Return [x, y] of the center of cell containing provided text 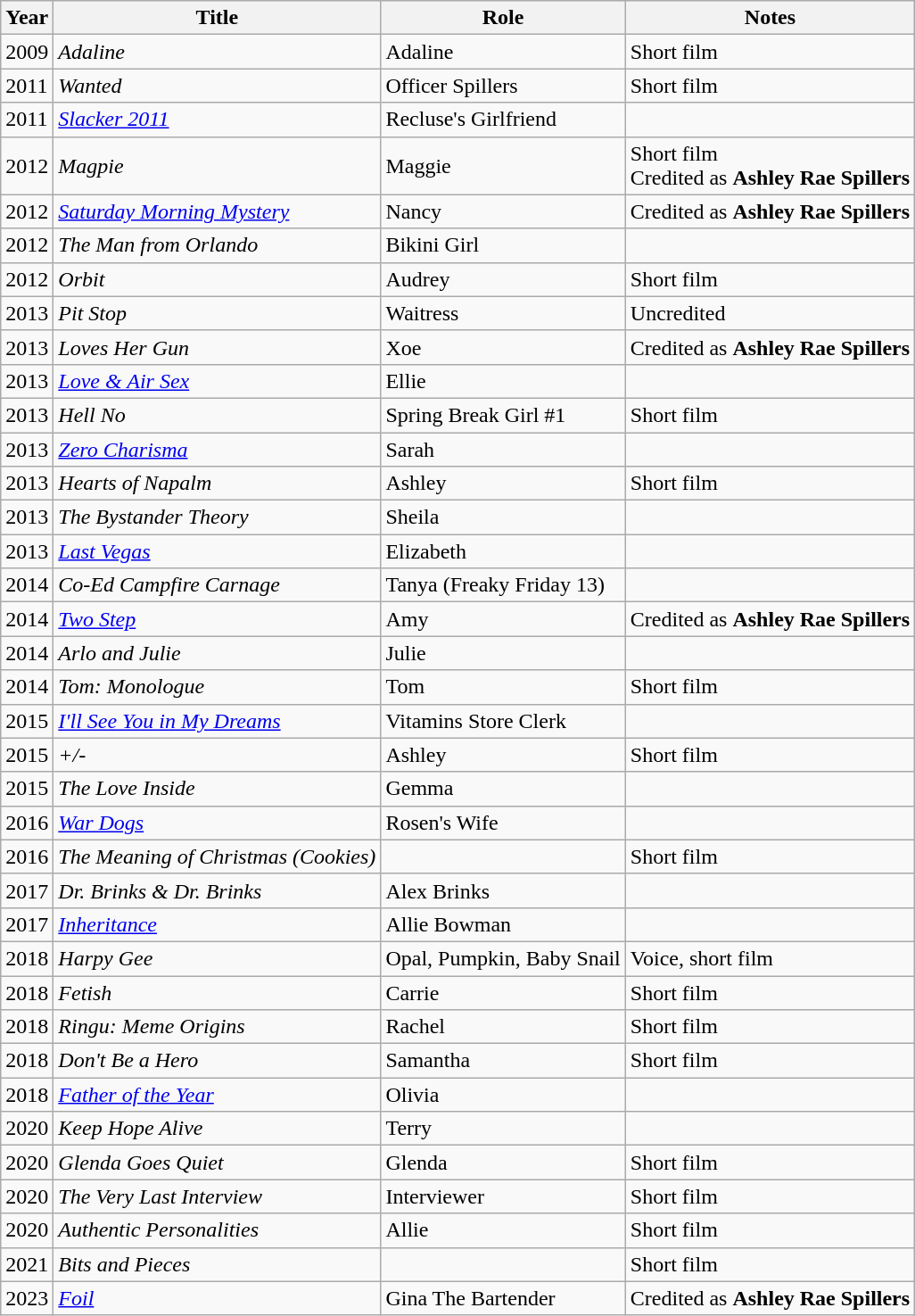
Ellie [503, 381]
Slacker 2011 [218, 120]
The Man from Orlando [218, 245]
Waitress [503, 313]
Saturday Morning Mystery [218, 211]
Gemma [503, 789]
Allie Bowman [503, 924]
Amy [503, 619]
Hearts of Napalm [218, 484]
Love & Air Sex [218, 381]
The Meaning of Christmas (Cookies) [218, 857]
Rachel [503, 1027]
Hell No [218, 415]
Short filmCredited as Ashley Rae Spillers [770, 166]
Notes [770, 18]
2021 [27, 1264]
Keep Hope Alive [218, 1129]
Terry [503, 1129]
Voice, short film [770, 958]
Spring Break Girl #1 [503, 415]
The Very Last Interview [218, 1196]
Authentic Personalities [218, 1230]
Tanya (Freaky Friday 13) [503, 585]
Year [27, 18]
Inheritance [218, 924]
Bits and Pieces [218, 1264]
The Love Inside [218, 789]
Role [503, 18]
Pit Stop [218, 313]
Samantha [503, 1061]
I'll See You in My Dreams [218, 721]
Title [218, 18]
Bikini Girl [503, 245]
Nancy [503, 211]
+/- [218, 755]
Sarah [503, 449]
Allie [503, 1230]
Ringu: Meme Origins [218, 1027]
Recluse's Girlfriend [503, 120]
Magpie [218, 166]
Interviewer [503, 1196]
War Dogs [218, 823]
Father of the Year [218, 1095]
Olivia [503, 1095]
Arlo and Julie [218, 653]
Tom [503, 687]
Carrie [503, 993]
Orbit [218, 279]
2023 [27, 1298]
Gina The Bartender [503, 1298]
Loves Her Gun [218, 347]
Officer Spillers [503, 86]
Alex Brinks [503, 890]
Tom: Monologue [218, 687]
Co-Ed Campfire Carnage [218, 585]
The Bystander Theory [218, 517]
Vitamins Store Clerk [503, 721]
Uncredited [770, 313]
Zero Charisma [218, 449]
Wanted [218, 86]
Fetish [218, 993]
Glenda Goes Quiet [218, 1163]
Last Vegas [218, 551]
Maggie [503, 166]
Audrey [503, 279]
Xoe [503, 347]
Two Step [218, 619]
Elizabeth [503, 551]
Opal, Pumpkin, Baby Snail [503, 958]
2009 [27, 52]
Foil [218, 1298]
Dr. Brinks & Dr. Brinks [218, 890]
Julie [503, 653]
Harpy Gee [218, 958]
Sheila [503, 517]
Don't Be a Hero [218, 1061]
Rosen's Wife [503, 823]
Glenda [503, 1163]
